Output the [x, y] coordinate of the center of the cell containing the given text.  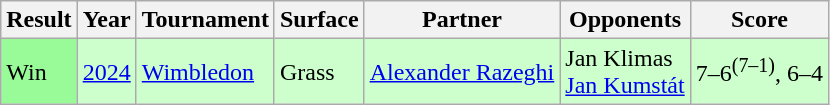
Grass [319, 72]
Score [759, 20]
Jan Klimas Jan Kumstát [625, 72]
Opponents [625, 20]
Year [106, 20]
Wimbledon [205, 72]
Tournament [205, 20]
Win [39, 72]
Result [39, 20]
2024 [106, 72]
Partner [462, 20]
Surface [319, 20]
Alexander Razeghi [462, 72]
7–6(7–1), 6–4 [759, 72]
